From the cell containing the given text, extract its center point as [X, Y] coordinate. 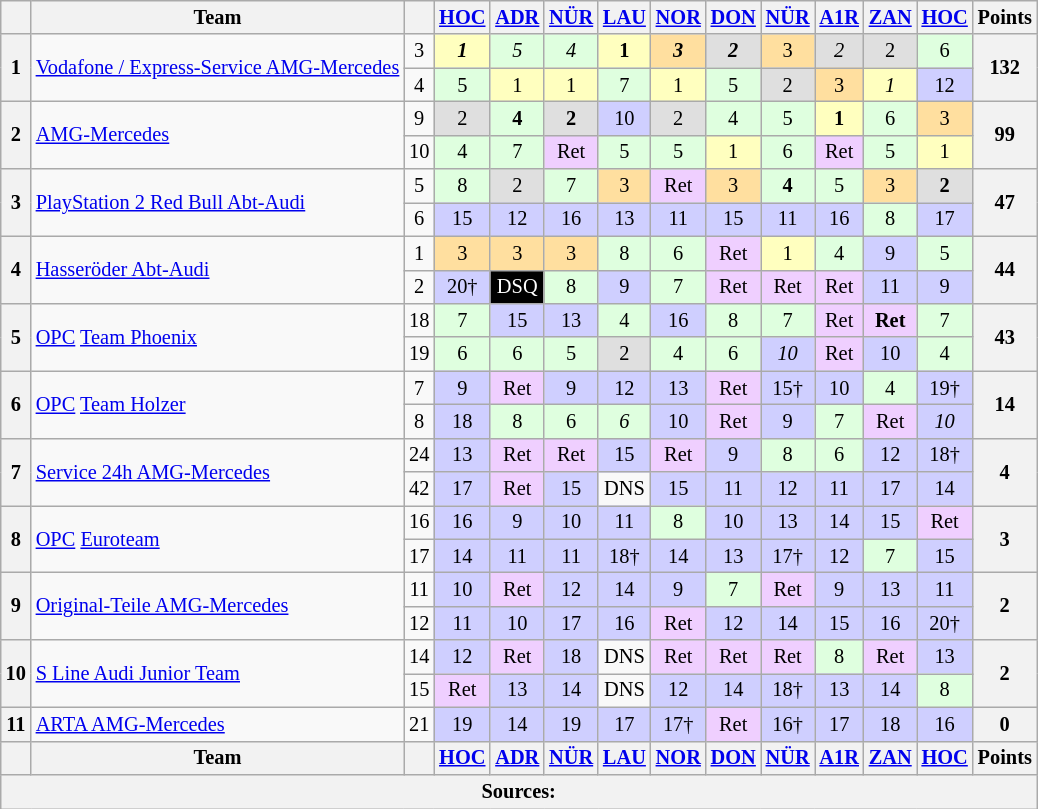
47 [1005, 202]
OPC Euroteam [218, 538]
DSQ [517, 287]
42 [419, 489]
0 [1005, 724]
Vodafone / Express-Service AMG-Mercedes [218, 68]
Hasseröder Abt-Audi [218, 270]
Service 24h AMG-Mercedes [218, 472]
19† [945, 388]
ARTA AMG-Mercedes [218, 724]
24 [419, 455]
Original-Teile AMG-Mercedes [218, 606]
132 [1005, 68]
OPC Team Holzer [218, 404]
OPC Team Phoenix [218, 336]
44 [1005, 270]
99 [1005, 134]
16† [788, 724]
21 [419, 724]
43 [1005, 336]
PlayStation 2 Red Bull Abt-Audi [218, 202]
15† [788, 388]
S Line Audi Junior Team [218, 674]
AMG-Mercedes [218, 134]
Sources: [519, 791]
